Pinpoint the cell where the given text exists, returning its [X, Y] midpoint coordinate. 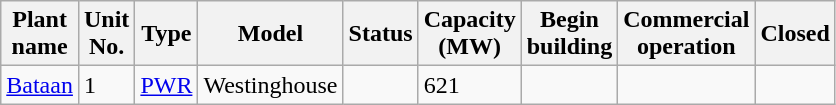
PWR [166, 85]
Model [270, 34]
Closed [795, 34]
UnitNo. [106, 34]
Beginbuilding [569, 34]
Westinghouse [270, 85]
Commercialoperation [686, 34]
Plantname [40, 34]
1 [106, 85]
Status [380, 34]
Capacity(MW) [470, 34]
Type [166, 34]
Bataan [40, 85]
621 [470, 85]
